Pinpoint the cell where the given text exists, returning its [X, Y] midpoint coordinate. 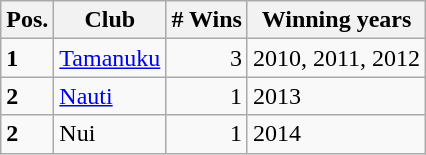
Nui [110, 134]
# Wins [207, 20]
Nauti [110, 96]
3 [207, 58]
Tamanuku [110, 58]
2010, 2011, 2012 [336, 58]
Winning years [336, 20]
Pos. [28, 20]
Club [110, 20]
2013 [336, 96]
2014 [336, 134]
